From the cell containing the given text, extract its center point as (X, Y) coordinate. 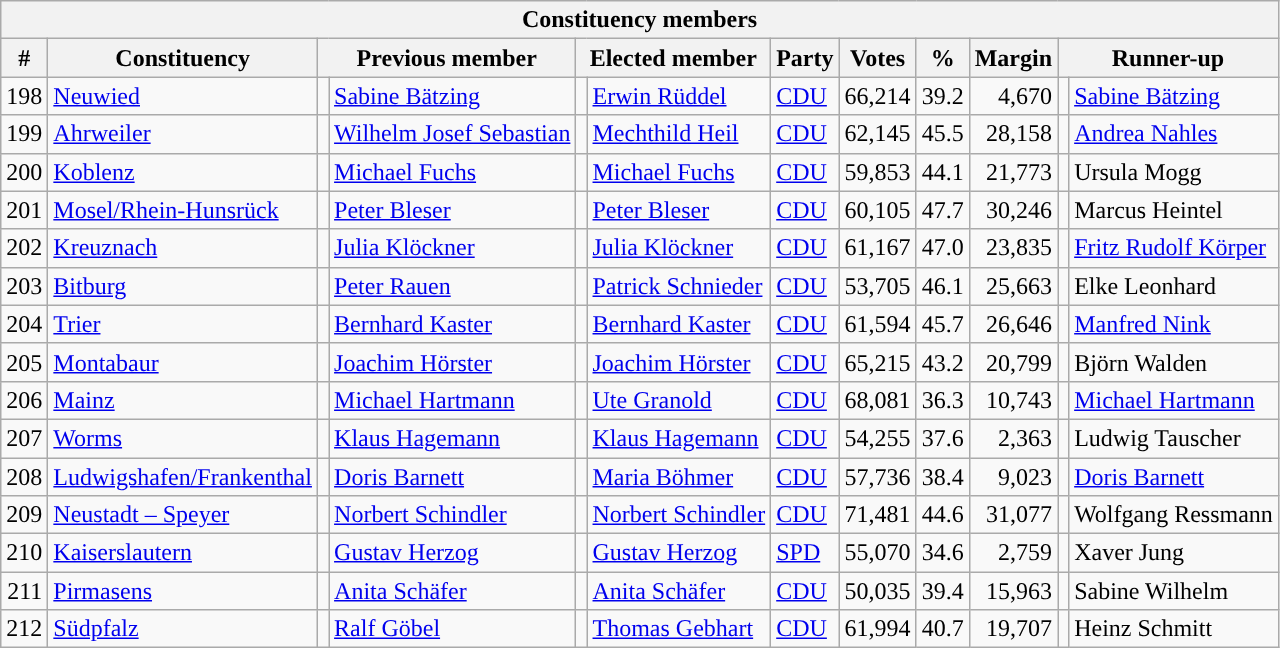
202 (24, 248)
21,773 (1013, 172)
Trier (183, 324)
210 (24, 553)
Montabaur (183, 362)
39.4 (942, 591)
15,963 (1013, 591)
% (942, 58)
Wolfgang Ressmann (1174, 515)
36.3 (942, 400)
Wilhelm Josef Sebastian (452, 134)
39.2 (942, 96)
Peter Rauen (452, 286)
205 (24, 362)
26,646 (1013, 324)
Björn Walden (1174, 362)
54,255 (878, 438)
206 (24, 400)
Sabine Wilhelm (1174, 591)
62,145 (878, 134)
Neuwied (183, 96)
Bitburg (183, 286)
31,077 (1013, 515)
# (24, 58)
47.0 (942, 248)
201 (24, 210)
Constituency (183, 58)
55,070 (878, 553)
61,994 (878, 629)
Heinz Schmitt (1174, 629)
38.4 (942, 477)
207 (24, 438)
44.1 (942, 172)
45.5 (942, 134)
19,707 (1013, 629)
30,246 (1013, 210)
71,481 (878, 515)
Elected member (674, 58)
Ralf Göbel (452, 629)
199 (24, 134)
Ursula Mogg (1174, 172)
211 (24, 591)
Südpfalz (183, 629)
20,799 (1013, 362)
46.1 (942, 286)
200 (24, 172)
Mechthild Heil (679, 134)
Marcus Heintel (1174, 210)
61,167 (878, 248)
Worms (183, 438)
23,835 (1013, 248)
Thomas Gebhart (679, 629)
66,214 (878, 96)
Margin (1013, 58)
Mainz (183, 400)
Elke Leonhard (1174, 286)
Ute Granold (679, 400)
Runner-up (1168, 58)
37.6 (942, 438)
44.6 (942, 515)
Manfred Nink (1174, 324)
4,670 (1013, 96)
Party (805, 58)
Previous member (446, 58)
60,105 (878, 210)
SPD (805, 553)
57,736 (878, 477)
Ludwig Tauscher (1174, 438)
Xaver Jung (1174, 553)
65,215 (878, 362)
9,023 (1013, 477)
Koblenz (183, 172)
Patrick Schnieder (679, 286)
53,705 (878, 286)
208 (24, 477)
Neustadt – Speyer (183, 515)
Constituency members (640, 20)
Fritz Rudolf Körper (1174, 248)
28,158 (1013, 134)
25,663 (1013, 286)
47.7 (942, 210)
212 (24, 629)
10,743 (1013, 400)
61,594 (878, 324)
Erwin Rüddel (679, 96)
50,035 (878, 591)
203 (24, 286)
68,081 (878, 400)
45.7 (942, 324)
209 (24, 515)
Kreuznach (183, 248)
Pirmasens (183, 591)
40.7 (942, 629)
43.2 (942, 362)
59,853 (878, 172)
2,759 (1013, 553)
Votes (878, 58)
34.6 (942, 553)
198 (24, 96)
2,363 (1013, 438)
Maria Böhmer (679, 477)
Ludwigshafen/Frankenthal (183, 477)
Ahrweiler (183, 134)
Mosel/Rhein-Hunsrück (183, 210)
204 (24, 324)
Andrea Nahles (1174, 134)
Kaiserslautern (183, 553)
